Determine the (X, Y) coordinate at the center of the cell enclosing the given text.  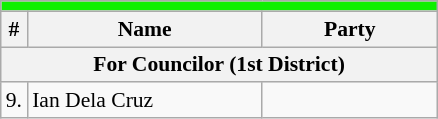
Ian Dela Cruz (144, 101)
# (14, 29)
9. (14, 101)
Name (144, 29)
Party (350, 29)
For Councilor (1st District) (220, 65)
